Detect which cell encompasses the target text, then output its [x, y] center coordinate. 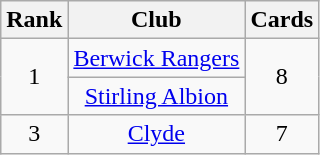
3 [34, 134]
Cards [282, 20]
Berwick Rangers [156, 58]
8 [282, 77]
7 [282, 134]
Rank [34, 20]
Clyde [156, 134]
Stirling Albion [156, 96]
Club [156, 20]
1 [34, 77]
